Locate the cell with the specified text and output its [X, Y] center coordinate. 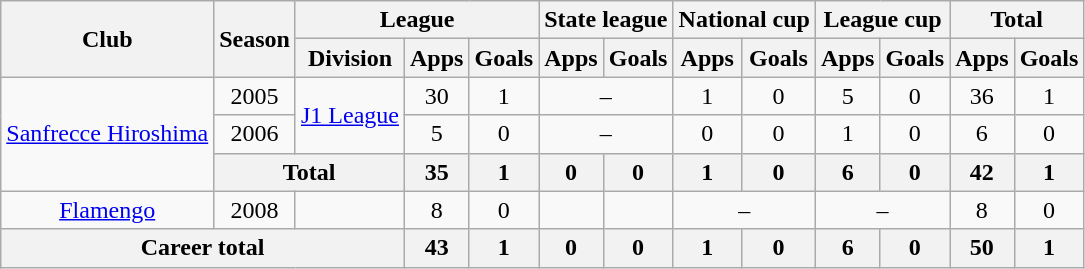
Season [255, 39]
State league [606, 20]
Career total [203, 248]
Division [350, 58]
50 [982, 248]
League [416, 20]
2008 [255, 210]
Flamengo [108, 210]
Club [108, 39]
30 [437, 96]
National cup [744, 20]
35 [437, 172]
League cup [882, 20]
2006 [255, 134]
43 [437, 248]
J1 League [350, 115]
Sanfrecce Hiroshima [108, 134]
2005 [255, 96]
36 [982, 96]
42 [982, 172]
